Pinpoint the cell where the given text exists, returning its [x, y] midpoint coordinate. 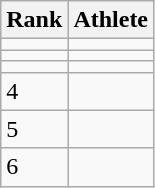
6 [34, 167]
5 [34, 129]
Athlete [111, 20]
4 [34, 91]
Rank [34, 20]
